Output the (x, y) coordinate of the center of the cell containing the given text.  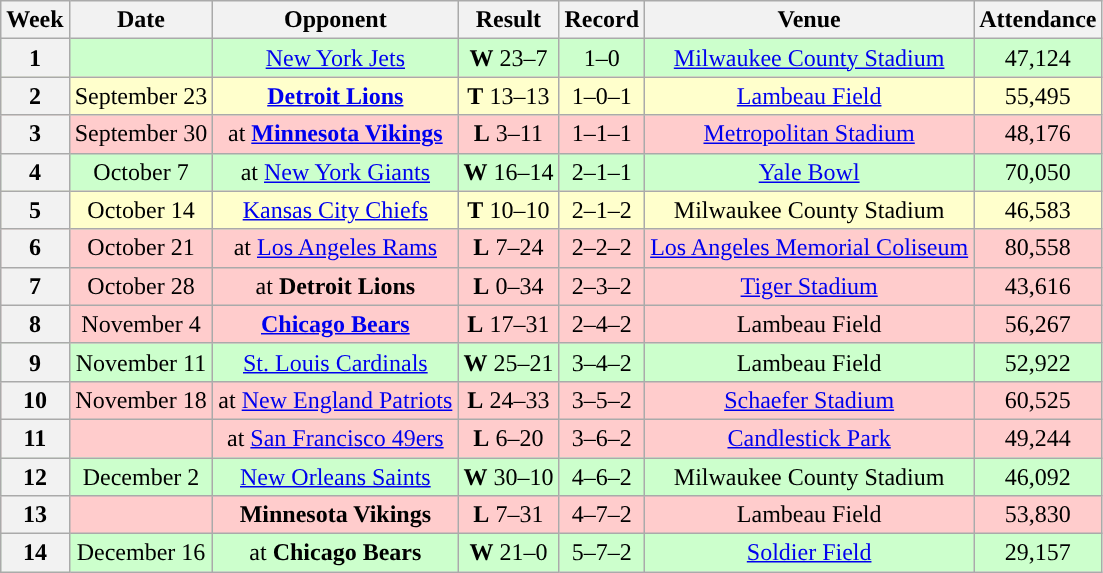
2–4–2 (602, 324)
Soldier Field (810, 553)
1–1–1 (602, 134)
T 10–10 (508, 210)
2 (35, 96)
New York Jets (336, 58)
October 28 (141, 286)
55,495 (1038, 96)
Schaefer Stadium (810, 400)
December 2 (141, 477)
43,616 (1038, 286)
Metropolitan Stadium (810, 134)
at Minnesota Vikings (336, 134)
70,050 (1038, 172)
W 16–14 (508, 172)
October 21 (141, 248)
Tiger Stadium (810, 286)
14 (35, 553)
at Chicago Bears (336, 553)
November 18 (141, 400)
80,558 (1038, 248)
5–7–2 (602, 553)
December 16 (141, 553)
September 30 (141, 134)
56,267 (1038, 324)
8 (35, 324)
W 23–7 (508, 58)
3 (35, 134)
October 7 (141, 172)
Opponent (336, 20)
at Los Angeles Rams (336, 248)
1–0 (602, 58)
L 3–11 (508, 134)
3–4–2 (602, 362)
W 25–21 (508, 362)
12 (35, 477)
November 4 (141, 324)
49,244 (1038, 438)
Venue (810, 20)
53,830 (1038, 515)
29,157 (1038, 553)
at New England Patriots (336, 400)
46,092 (1038, 477)
Week (35, 20)
48,176 (1038, 134)
Date (141, 20)
1–0–1 (602, 96)
L 7–24 (508, 248)
3–6–2 (602, 438)
W 21–0 (508, 553)
1 (35, 58)
Attendance (1038, 20)
L 17–31 (508, 324)
4–6–2 (602, 477)
Kansas City Chiefs (336, 210)
at New York Giants (336, 172)
10 (35, 400)
Chicago Bears (336, 324)
2–3–2 (602, 286)
Yale Bowl (810, 172)
7 (35, 286)
13 (35, 515)
November 11 (141, 362)
52,922 (1038, 362)
L 0–34 (508, 286)
at San Francisco 49ers (336, 438)
New Orleans Saints (336, 477)
at Detroit Lions (336, 286)
9 (35, 362)
Candlestick Park (810, 438)
2–1–1 (602, 172)
2–1–2 (602, 210)
3–5–2 (602, 400)
Los Angeles Memorial Coliseum (810, 248)
46,583 (1038, 210)
2–2–2 (602, 248)
47,124 (1038, 58)
Detroit Lions (336, 96)
6 (35, 248)
L 6–20 (508, 438)
Minnesota Vikings (336, 515)
5 (35, 210)
60,525 (1038, 400)
St. Louis Cardinals (336, 362)
L 24–33 (508, 400)
September 23 (141, 96)
October 14 (141, 210)
L 7–31 (508, 515)
11 (35, 438)
4–7–2 (602, 515)
4 (35, 172)
Record (602, 20)
Result (508, 20)
T 13–13 (508, 96)
W 30–10 (508, 477)
